Search for the cell housing the specified text and yield its (X, Y) center coordinate. 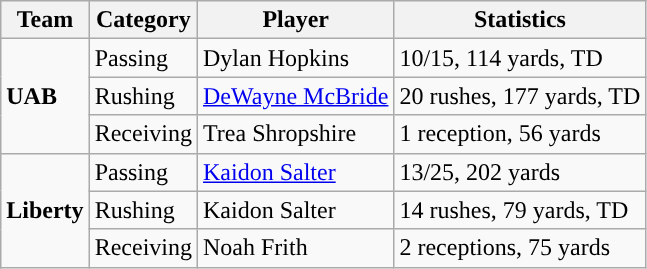
20 rushes, 177 yards, TD (520, 96)
Player (296, 20)
14 rushes, 79 yards, TD (520, 210)
13/25, 202 yards (520, 172)
Team (45, 20)
UAB (45, 96)
2 receptions, 75 yards (520, 248)
10/15, 114 yards, TD (520, 58)
Noah Frith (296, 248)
Dylan Hopkins (296, 58)
Statistics (520, 20)
1 reception, 56 yards (520, 134)
Liberty (45, 210)
Category (143, 20)
DeWayne McBride (296, 96)
Trea Shropshire (296, 134)
